Return the (x, y) coordinate for the center point of the cell that contains the specified text.  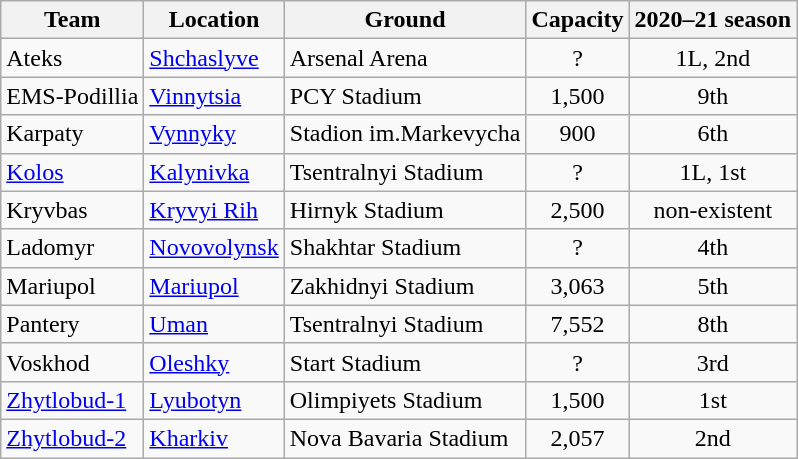
EMS-Podillia (72, 96)
Uman (214, 324)
Zhytlobud-2 (72, 438)
Olimpiyets Stadium (405, 400)
Karpaty (72, 134)
Ground (405, 20)
PCY Stadium (405, 96)
900 (578, 134)
2nd (713, 438)
Capacity (578, 20)
Novovolynsk (214, 248)
Stadion im.Markevycha (405, 134)
1L, 2nd (713, 58)
2,057 (578, 438)
Zhytlobud-1 (72, 400)
Pantery (72, 324)
1st (713, 400)
3,063 (578, 286)
Ladomyr (72, 248)
4th (713, 248)
Lyubotyn (214, 400)
Team (72, 20)
Shakhtar Stadium (405, 248)
Vinnytsia (214, 96)
Ateks (72, 58)
Kalynivka (214, 172)
Kharkiv (214, 438)
Hirnyk Stadium (405, 210)
9th (713, 96)
2020–21 season (713, 20)
Vynnyky (214, 134)
7,552 (578, 324)
Kolos (72, 172)
8th (713, 324)
Zakhidnyi Stadium (405, 286)
Kryvyi Rih (214, 210)
Nova Bavaria Stadium (405, 438)
5th (713, 286)
2,500 (578, 210)
Kryvbas (72, 210)
Oleshky (214, 362)
Shchaslyve (214, 58)
non-existent (713, 210)
Start Stadium (405, 362)
Location (214, 20)
6th (713, 134)
Arsenal Arena (405, 58)
Voskhod (72, 362)
3rd (713, 362)
1L, 1st (713, 172)
